Determine the (x, y) coordinate at the center of the cell enclosing the given text.  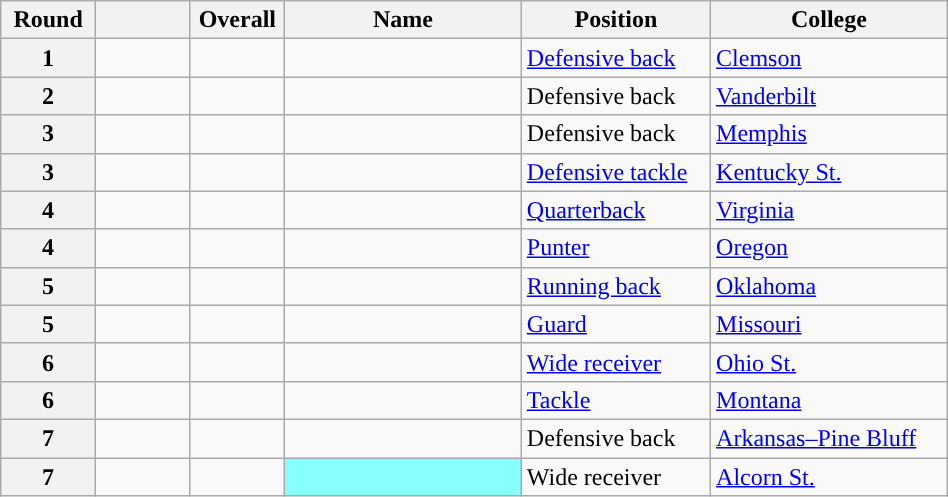
Missouri (830, 324)
1 (48, 58)
Running back (616, 286)
Guard (616, 324)
Overall (238, 20)
Defensive tackle (616, 172)
Alcorn St. (830, 477)
College (830, 20)
2 (48, 96)
Round (48, 20)
Memphis (830, 134)
Montana (830, 400)
Kentucky St. (830, 172)
Virginia (830, 210)
Punter (616, 248)
Name (404, 20)
Tackle (616, 400)
Ohio St. (830, 362)
Arkansas–Pine Bluff (830, 438)
Clemson (830, 58)
Oklahoma (830, 286)
Position (616, 20)
Quarterback (616, 210)
Vanderbilt (830, 96)
Oregon (830, 248)
